From the cell containing the given text, extract its center point as (X, Y) coordinate. 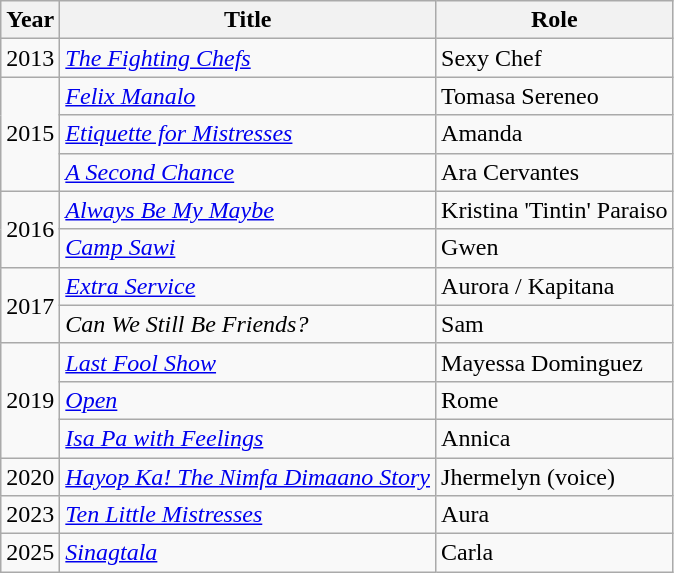
Camp Sawi (248, 248)
Open (248, 400)
2020 (30, 477)
Year (30, 20)
Sam (555, 324)
Last Fool Show (248, 362)
Aurora / Kapitana (555, 286)
Role (555, 20)
Gwen (555, 248)
2019 (30, 400)
2015 (30, 134)
Aura (555, 515)
Annica (555, 438)
Carla (555, 553)
2013 (30, 58)
Extra Service (248, 286)
2025 (30, 553)
Title (248, 20)
Mayessa Dominguez (555, 362)
2016 (30, 229)
A Second Chance (248, 172)
Kristina 'Tintin' Paraiso (555, 210)
Can We Still Be Friends? (248, 324)
Felix Manalo (248, 96)
Sinagtala (248, 553)
Always Be My Maybe (248, 210)
The Fighting Chefs (248, 58)
Hayop Ka! The Nimfa Dimaano Story (248, 477)
Etiquette for Mistresses (248, 134)
Tomasa Sereneo (555, 96)
Sexy Chef (555, 58)
Isa Pa with Feelings (248, 438)
Rome (555, 400)
Amanda (555, 134)
Ara Cervantes (555, 172)
2023 (30, 515)
2017 (30, 305)
Jhermelyn (voice) (555, 477)
Ten Little Mistresses (248, 515)
